Scan for the cell matching the given text and deliver its [X, Y] coordinate at center. 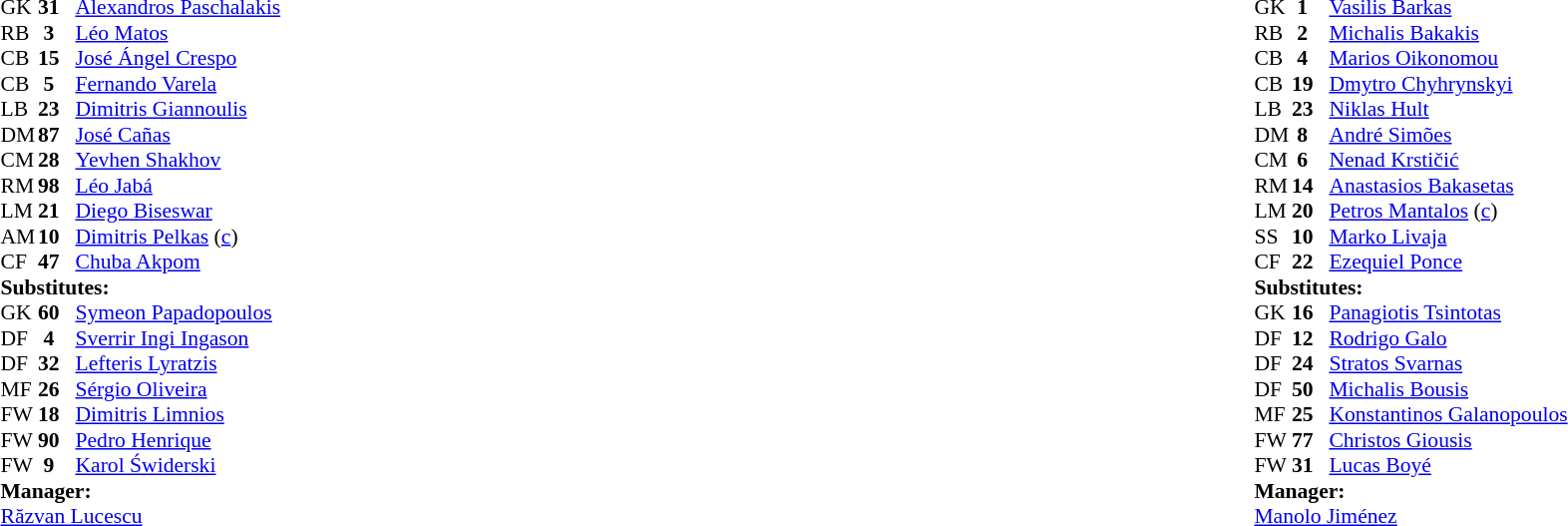
Diego Biseswar [179, 211]
19 [1311, 84]
32 [57, 364]
Rodrigo Galo [1448, 338]
8 [1311, 135]
Dimitris Giannoulis [179, 109]
24 [1311, 364]
Ezequiel Ponce [1448, 263]
Petros Mantalos (c) [1448, 211]
25 [1311, 414]
Marko Livaja [1448, 237]
9 [57, 466]
Lefteris Lyratzis [179, 364]
Dimitris Pelkas (c) [179, 237]
José Cañas [179, 135]
15 [57, 59]
87 [57, 135]
77 [1311, 440]
AM [19, 237]
6 [1311, 161]
Yevhen Shakhov [179, 161]
André Simões [1448, 135]
SS [1273, 237]
Fernando Varela [179, 84]
Konstantinos Galanopoulos [1448, 414]
5 [57, 84]
Symeon Papadopoulos [179, 312]
Sverrir Ingi Ingason [179, 338]
Christos Giousis [1448, 440]
Dmytro Chyhrynskyi [1448, 84]
Michalis Bakakis [1448, 33]
12 [1311, 338]
26 [57, 389]
Léo Matos [179, 33]
22 [1311, 263]
20 [1311, 211]
Lucas Boyé [1448, 466]
Chuba Akpom [179, 263]
José Ángel Crespo [179, 59]
14 [1311, 186]
47 [57, 263]
21 [57, 211]
Pedro Henrique [179, 440]
18 [57, 414]
98 [57, 186]
60 [57, 312]
Anastasios Bakasetas [1448, 186]
28 [57, 161]
31 [1311, 466]
Karol Świderski [179, 466]
Panagiotis Tsintotas [1448, 312]
Niklas Hult [1448, 109]
2 [1311, 33]
3 [57, 33]
50 [1311, 389]
Dimitris Limnios [179, 414]
Stratos Svarnas [1448, 364]
Léo Jabá [179, 186]
90 [57, 440]
Nenad Krstičić [1448, 161]
Sérgio Oliveira [179, 389]
Michalis Bousis [1448, 389]
16 [1311, 312]
Marios Oikonomou [1448, 59]
